Pinpoint the cell where the given text exists, returning its (X, Y) midpoint coordinate. 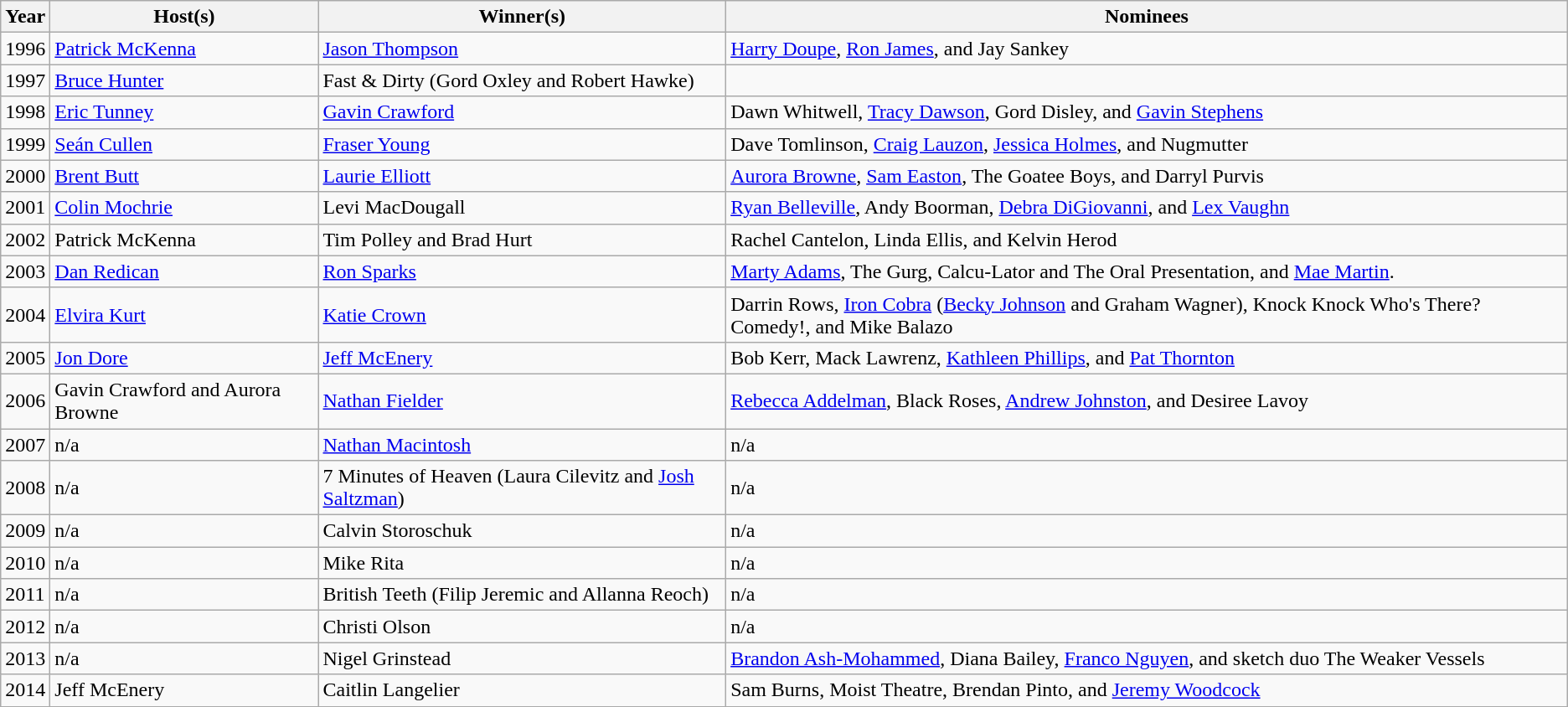
1997 (25, 80)
2004 (25, 315)
Host(s) (184, 17)
Fast & Dirty (Gord Oxley and Robert Hawke) (523, 80)
Marty Adams, The Gurg, Calcu-Lator and The Oral Presentation, and Mae Martin. (1148, 271)
2008 (25, 488)
2014 (25, 690)
Calvin Storoschuk (523, 531)
Tim Polley and Brad Hurt (523, 240)
Eric Tunney (184, 112)
Aurora Browne, Sam Easton, The Goatee Boys, and Darryl Purvis (1148, 176)
Elvira Kurt (184, 315)
2012 (25, 627)
Winner(s) (523, 17)
Gavin Crawford and Aurora Browne (184, 400)
Katie Crown (523, 315)
Nathan Fielder (523, 400)
Ryan Belleville, Andy Boorman, Debra DiGiovanni, and Lex Vaughn (1148, 208)
2006 (25, 400)
Dave Tomlinson, Craig Lauzon, Jessica Holmes, and Nugmutter (1148, 144)
Fraser Young (523, 144)
Ron Sparks (523, 271)
2005 (25, 358)
2003 (25, 271)
Nominees (1148, 17)
2002 (25, 240)
British Teeth (Filip Jeremic and Allanna Reoch) (523, 595)
2007 (25, 445)
Dawn Whitwell, Tracy Dawson, Gord Disley, and Gavin Stephens (1148, 112)
1999 (25, 144)
Nigel Grinstead (523, 658)
2009 (25, 531)
Sam Burns, Moist Theatre, Brendan Pinto, and Jeremy Woodcock (1148, 690)
Seán Cullen (184, 144)
2010 (25, 563)
Christi Olson (523, 627)
Brandon Ash-Mohammed, Diana Bailey, Franco Nguyen, and sketch duo The Weaker Vessels (1148, 658)
Bob Kerr, Mack Lawrenz, Kathleen Phillips, and Pat Thornton (1148, 358)
Levi MacDougall (523, 208)
Laurie Elliott (523, 176)
Bruce Hunter (184, 80)
Rebecca Addelman, Black Roses, Andrew Johnston, and Desiree Lavoy (1148, 400)
2000 (25, 176)
Jason Thompson (523, 49)
Colin Mochrie (184, 208)
Mike Rita (523, 563)
7 Minutes of Heaven (Laura Cilevitz and Josh Saltzman) (523, 488)
Harry Doupe, Ron James, and Jay Sankey (1148, 49)
Brent Butt (184, 176)
2013 (25, 658)
Darrin Rows, Iron Cobra (Becky Johnson and Graham Wagner), Knock Knock Who's There? Comedy!, and Mike Balazo (1148, 315)
Year (25, 17)
1996 (25, 49)
2001 (25, 208)
1998 (25, 112)
2011 (25, 595)
Dan Redican (184, 271)
Caitlin Langelier (523, 690)
Nathan Macintosh (523, 445)
Rachel Cantelon, Linda Ellis, and Kelvin Herod (1148, 240)
Gavin Crawford (523, 112)
Jon Dore (184, 358)
